Search for the cell housing the specified text and yield its [X, Y] center coordinate. 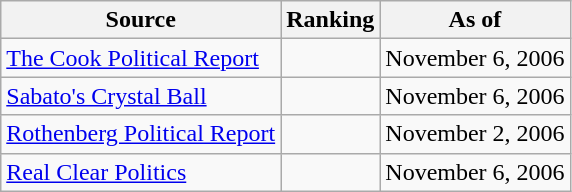
November 2, 2006 [475, 134]
Source [141, 20]
Real Clear Politics [141, 172]
Ranking [330, 20]
The Cook Political Report [141, 58]
Sabato's Crystal Ball [141, 96]
Rothenberg Political Report [141, 134]
As of [475, 20]
